From the cell containing the given text, extract its center point as [X, Y] coordinate. 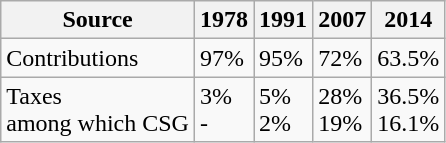
Taxes among which CSG [98, 110]
Contributions [98, 58]
2014 [408, 20]
72% [342, 58]
3% - [224, 110]
97% [224, 58]
Source [98, 20]
28% 19% [342, 110]
1991 [284, 20]
95% [284, 58]
2007 [342, 20]
36.5% 16.1% [408, 110]
63.5% [408, 58]
5% 2% [284, 110]
1978 [224, 20]
